Detect which cell encompasses the target text, then output its (X, Y) center coordinate. 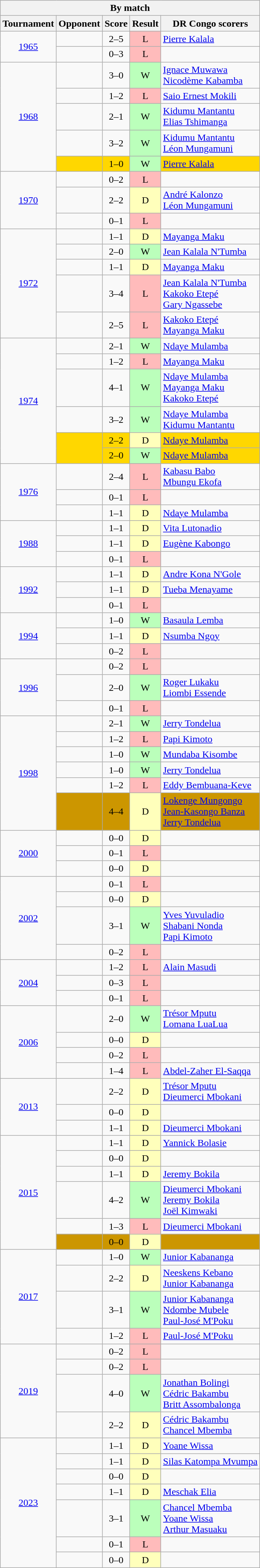
Abdel-Zaher El-Saqqa (210, 1070)
Junior Kabananga Ndombe Mubele Paul-José M'Poku (210, 1310)
1998 (28, 773)
4–4 (116, 811)
Roger Lukaku Liombi Essende (210, 687)
2013 (28, 1107)
Kidumu Mantantu Elias Tshimanga (210, 116)
Chancel Mbemba Yoane Wissa Arthur Masuaku (210, 1518)
Tueba Menayame (210, 590)
1988 (28, 543)
Tournament (28, 23)
By match (130, 8)
Trésor Mputu Lomana LuaLua (210, 1019)
Yannick Bolasie (210, 1143)
1974 (28, 401)
1976 (28, 492)
Ndaye Mulamba Mayanga Maku Kakoko Etepé (210, 388)
Jean Kalala N'Tumba Kakoko Etepé Gary Ngassebe (210, 293)
Lokenge Mungongo Jean-Kasongo Banza Jerry Tondelua (210, 811)
Vita Lutonadio (210, 528)
Jean Kalala N'Tumba (210, 252)
André Kalonzo Léon Mungamuni (210, 200)
2002 (28, 918)
Silas Katompa Mvumpa (210, 1461)
4–2 (116, 1200)
Ndaye Mulamba Kidumu Mantantu (210, 420)
Trésor Mputu Dieumerci Mbokani (210, 1091)
Alain Masudi (210, 967)
Neeskens Kebano Junior Kabananga (210, 1278)
Saio Ernest Mokili (210, 96)
2006 (28, 1042)
2023 (28, 1503)
Ignace Muwawa Nicodème Kabamba (210, 75)
Kabasu Babo Mbungu Ekofa (210, 476)
1992 (28, 590)
Eugène Kabongo (210, 543)
Basaula Lemba (210, 620)
Kidumu Mantantu Léon Mungamuni (210, 143)
Eddy Bembuana-Keve (210, 785)
1965 (28, 46)
DR Congo scorers (210, 23)
1970 (28, 200)
Dieumerci Mbokani Jeremy Bokila Joël Kimwaki (210, 1200)
Nsumba Ngoy (210, 636)
Jeremy Bokila (210, 1174)
Result (145, 23)
Yves Yuvuladio Shabani Nonda Papi Kimoto (210, 926)
Papi Kimoto (210, 739)
2004 (28, 983)
1994 (28, 636)
2019 (28, 1391)
1996 (28, 687)
Paul-José M'Poku (210, 1336)
Kakoko Etepé Mayanga Maku (210, 325)
4–1 (116, 388)
1–4 (116, 1070)
1972 (28, 284)
2–4 (116, 476)
2015 (28, 1192)
Meschak Elia (210, 1492)
4–0 (116, 1393)
3–0 (116, 75)
3–4 (116, 293)
2000 (28, 853)
Cédric Bakambu Chancel Mbemba (210, 1424)
Andre Kona N'Gole (210, 574)
Mundaba Kisombe (210, 754)
Opponent (79, 23)
Yoane Wissa (210, 1446)
1–3 (116, 1226)
Junior Kabananga (210, 1257)
2017 (28, 1297)
Score (116, 23)
Jonathan Bolingi Cédric Bakambu Britt Assombalonga (210, 1393)
1968 (28, 116)
